Pinpoint the cell where the given text exists, returning its (x, y) midpoint coordinate. 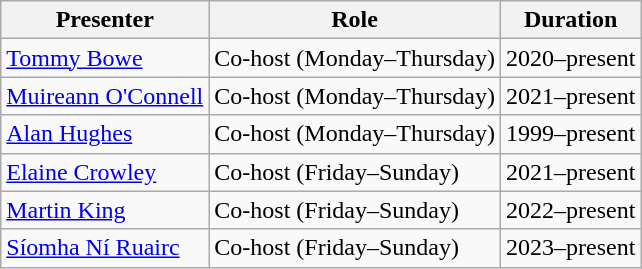
Alan Hughes (105, 134)
Duration (570, 20)
1999–present (570, 134)
2020–present (570, 58)
Muireann O'Connell (105, 96)
2022–present (570, 210)
Elaine Crowley (105, 172)
Síomha Ní Ruairc (105, 248)
Role (355, 20)
Martin King (105, 210)
Presenter (105, 20)
Tommy Bowe (105, 58)
2023–present (570, 248)
